Return the (x, y) coordinate for the center point of the cell that contains the specified text.  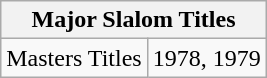
Major Slalom Titles (134, 20)
Masters Titles (74, 58)
1978, 1979 (206, 58)
